For the text-containing cell, return its midpoint in (X, Y) coordinate format. 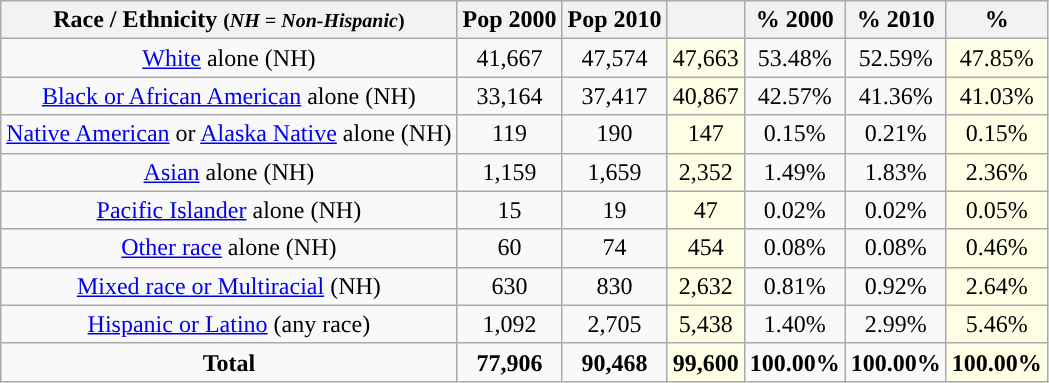
White alone (NH) (229, 58)
119 (510, 134)
Total (229, 362)
% 2000 (794, 20)
47.85% (996, 58)
Pop 2000 (510, 20)
52.59% (896, 58)
Black or African American alone (NH) (229, 96)
Race / Ethnicity (NH = Non-Hispanic) (229, 20)
Other race alone (NH) (229, 248)
47,574 (614, 58)
Asian alone (NH) (229, 172)
830 (614, 286)
5,438 (706, 324)
0.46% (996, 248)
% 2010 (896, 20)
2,705 (614, 324)
37,417 (614, 96)
Pacific Islander alone (NH) (229, 210)
147 (706, 134)
15 (510, 210)
42.57% (794, 96)
53.48% (794, 58)
Native American or Alaska Native alone (NH) (229, 134)
0.92% (896, 286)
0.81% (794, 286)
47 (706, 210)
1.83% (896, 172)
41.36% (896, 96)
90,468 (614, 362)
41,667 (510, 58)
77,906 (510, 362)
190 (614, 134)
1,659 (614, 172)
99,600 (706, 362)
2.36% (996, 172)
0.21% (896, 134)
2.64% (996, 286)
Pop 2010 (614, 20)
Mixed race or Multiracial (NH) (229, 286)
2.99% (896, 324)
2,632 (706, 286)
60 (510, 248)
1.49% (794, 172)
630 (510, 286)
40,867 (706, 96)
19 (614, 210)
47,663 (706, 58)
454 (706, 248)
5.46% (996, 324)
Hispanic or Latino (any race) (229, 324)
1.40% (794, 324)
1,159 (510, 172)
41.03% (996, 96)
74 (614, 248)
33,164 (510, 96)
2,352 (706, 172)
% (996, 20)
1,092 (510, 324)
0.05% (996, 210)
